Provide the [X, Y] coordinate of the cell's center where the given text is located.  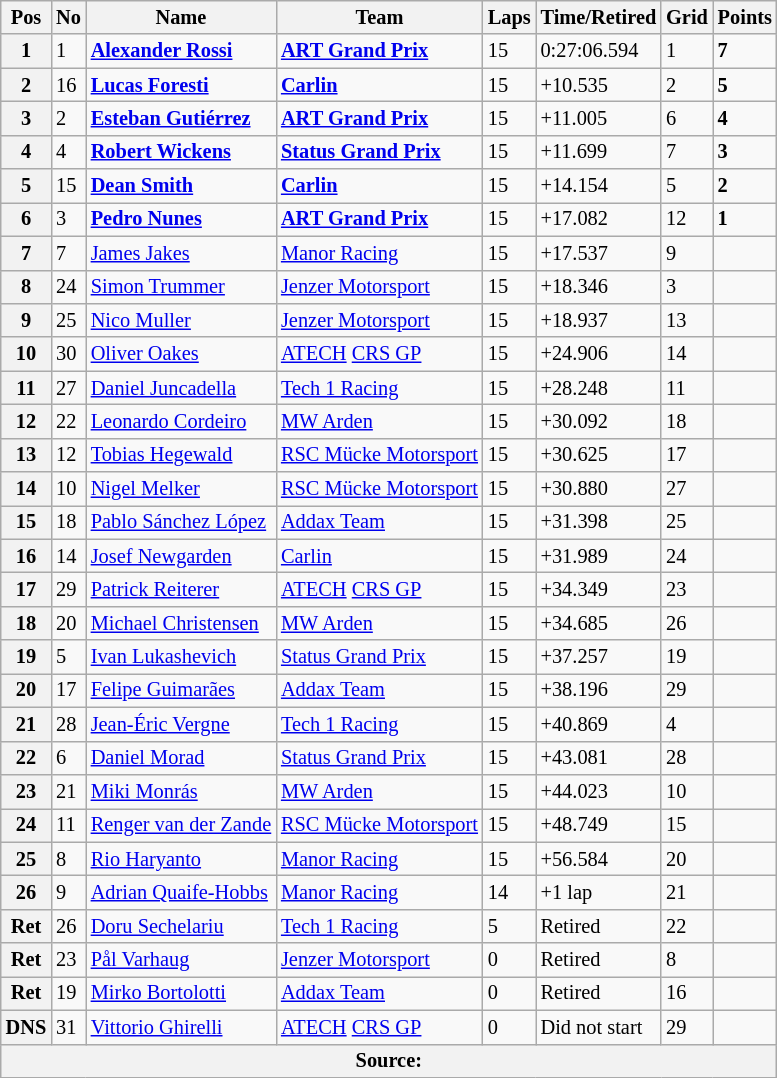
Laps [510, 17]
Team [380, 17]
Simon Trummer [181, 287]
+38.196 [599, 690]
0:27:06.594 [599, 51]
Source: [389, 1061]
+43.081 [599, 758]
Nigel Melker [181, 489]
Daniel Juncadella [181, 388]
Jean-Éric Vergne [181, 724]
+56.584 [599, 859]
30 [68, 354]
Michael Christensen [181, 623]
Mirko Bortolotti [181, 993]
Josef Newgarden [181, 556]
Pedro Nunes [181, 219]
Renger van der Zande [181, 825]
+48.749 [599, 825]
+31.989 [599, 556]
31 [68, 1027]
+34.685 [599, 623]
+28.248 [599, 388]
Points [745, 17]
+17.537 [599, 253]
+44.023 [599, 791]
Grid [687, 17]
+40.869 [599, 724]
Adrian Quaife-Hobbs [181, 892]
+18.346 [599, 287]
Daniel Morad [181, 758]
+37.257 [599, 657]
Pål Varhaug [181, 960]
Leonardo Cordeiro [181, 421]
Lucas Foresti [181, 85]
+34.349 [599, 589]
Alexander Rossi [181, 51]
+17.082 [599, 219]
Nico Muller [181, 320]
+30.880 [599, 489]
Name [181, 17]
Esteban Gutiérrez [181, 118]
+18.937 [599, 320]
Robert Wickens [181, 152]
No [68, 17]
Did not start [599, 1027]
+1 lap [599, 892]
+14.154 [599, 186]
Patrick Reiterer [181, 589]
+10.535 [599, 85]
Tobias Hegewald [181, 455]
Miki Monrás [181, 791]
+11.699 [599, 152]
Vittorio Ghirelli [181, 1027]
Time/Retired [599, 17]
Rio Haryanto [181, 859]
+31.398 [599, 522]
+11.005 [599, 118]
+30.092 [599, 421]
+30.625 [599, 455]
Dean Smith [181, 186]
Doru Sechelariu [181, 926]
Oliver Oakes [181, 354]
Pos [26, 17]
James Jakes [181, 253]
Ivan Lukashevich [181, 657]
Felipe Guimarães [181, 690]
Pablo Sánchez López [181, 522]
DNS [26, 1027]
+24.906 [599, 354]
